Scan for the cell matching the given text and deliver its [X, Y] coordinate at center. 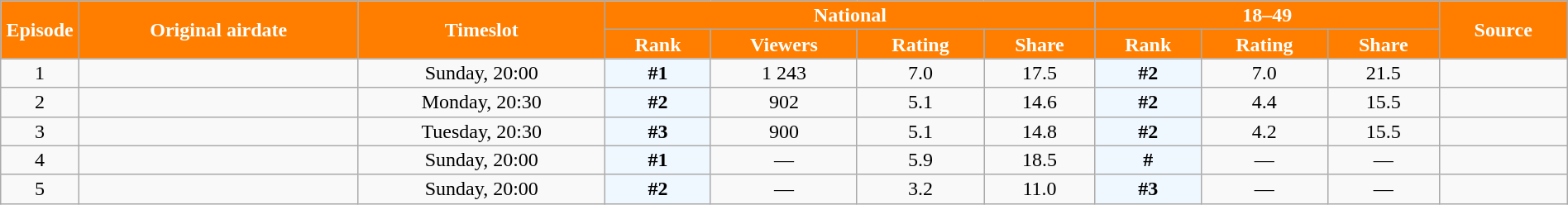
1 [40, 73]
900 [784, 131]
18.5 [1040, 160]
21.5 [1383, 73]
5 [40, 188]
Timeslot [481, 30]
National [850, 15]
Monday, 20:30 [481, 102]
902 [784, 102]
2 [40, 102]
5.9 [920, 160]
Tuesday, 20:30 [481, 131]
Original airdate [218, 30]
# [1148, 160]
3 [40, 131]
Viewers [784, 45]
4 [40, 160]
Episode [40, 30]
17.5 [1040, 73]
3.2 [920, 188]
14.8 [1040, 131]
18–49 [1267, 15]
11.0 [1040, 188]
1 243 [784, 73]
4.4 [1264, 102]
4.2 [1264, 131]
Source [1503, 30]
14.6 [1040, 102]
